Detect which cell encompasses the target text, then output its (X, Y) center coordinate. 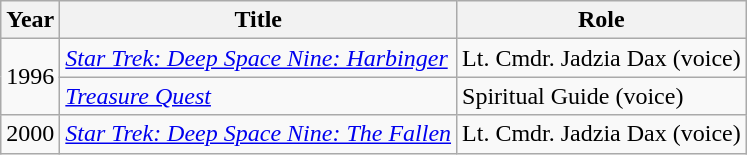
Spiritual Guide (voice) (602, 96)
2000 (30, 134)
Star Trek: Deep Space Nine: The Fallen (258, 134)
Treasure Quest (258, 96)
Title (258, 20)
Role (602, 20)
Year (30, 20)
1996 (30, 77)
Star Trek: Deep Space Nine: Harbinger (258, 58)
